Return (x, y) of the center of cell containing provided text 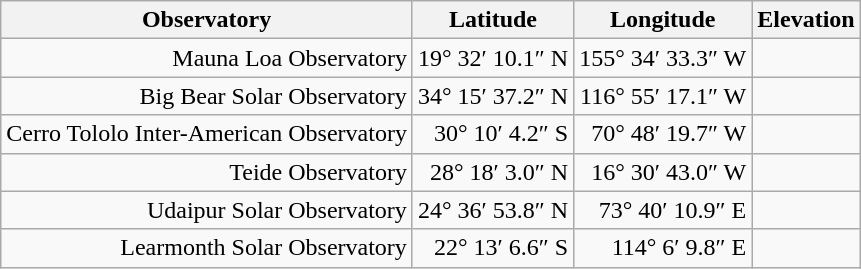
Mauna Loa Observatory (207, 58)
19° 32′ 10.1″ N (492, 58)
34° 15′ 37.2″ N (492, 96)
Udaipur Solar Observatory (207, 210)
116° 55′ 17.1″ W (663, 96)
114° 6′ 9.8″ E (663, 248)
Learmonth Solar Observatory (207, 248)
Big Bear Solar Observatory (207, 96)
Longitude (663, 20)
Cerro Tololo Inter-American Observatory (207, 134)
22° 13′ 6.6″ S (492, 248)
155° 34′ 33.3″ W (663, 58)
24° 36′ 53.8″ N (492, 210)
70° 48′ 19.7″ W (663, 134)
73° 40′ 10.9″ E (663, 210)
Latitude (492, 20)
16° 30′ 43.0″ W (663, 172)
Elevation (806, 20)
Teide Observatory (207, 172)
30° 10′ 4.2″ S (492, 134)
Observatory (207, 20)
28° 18′ 3.0″ N (492, 172)
